Return the [x, y] coordinate for the center point of the cell that contains the specified text.  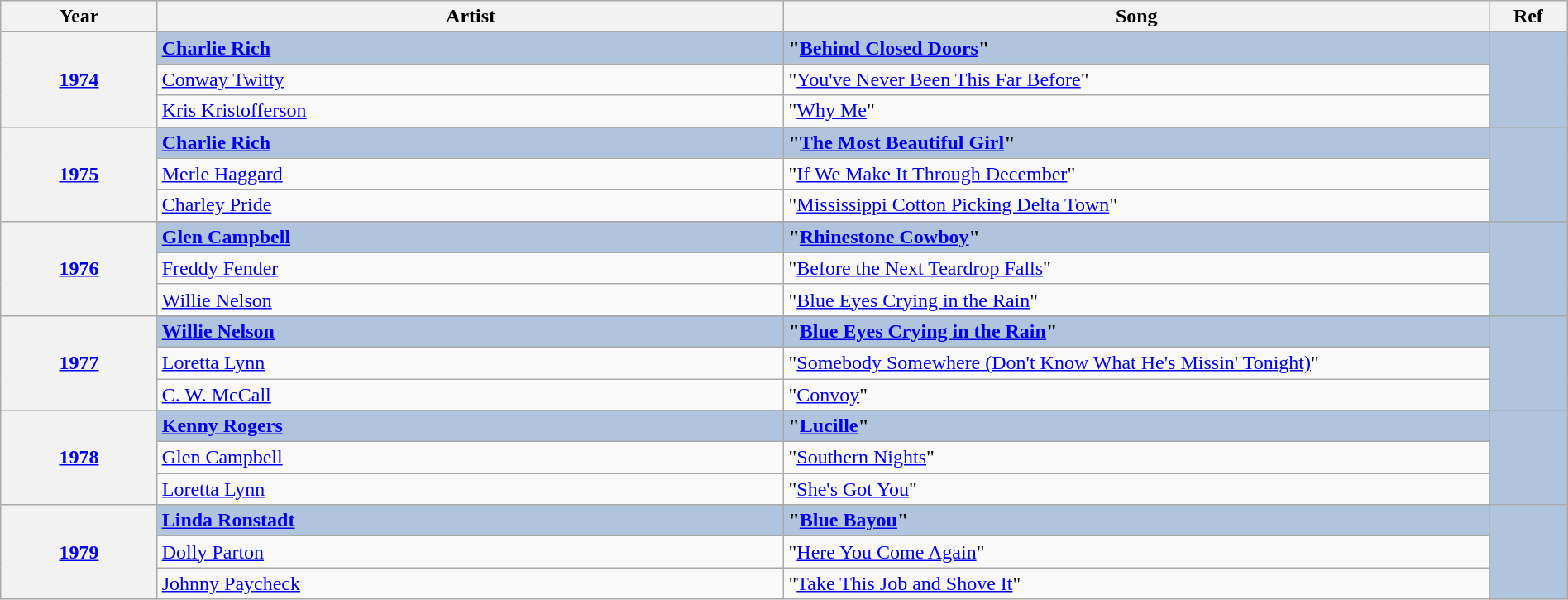
"Mississippi Cotton Picking Delta Town" [1136, 205]
1975 [79, 174]
"Rhinestone Cowboy" [1136, 237]
"Southern Nights" [1136, 458]
"Convoy" [1136, 395]
"Why Me" [1136, 111]
Charley Pride [471, 205]
"Take This Job and Shove It" [1136, 583]
1978 [79, 458]
Year [79, 17]
1979 [79, 552]
Artist [471, 17]
"She's Got You" [1136, 489]
C. W. McCall [471, 395]
"You've Never Been This Far Before" [1136, 79]
Kenny Rogers [471, 426]
"Somebody Somewhere (Don't Know What He's Missin' Tonight)" [1136, 362]
"If We Make It Through December" [1136, 174]
"Here You Come Again" [1136, 552]
Conway Twitty [471, 79]
Dolly Parton [471, 552]
Freddy Fender [471, 268]
Song [1136, 17]
Kris Kristofferson [471, 111]
Ref [1528, 17]
"Behind Closed Doors" [1136, 48]
Linda Ronstadt [471, 521]
Johnny Paycheck [471, 583]
"Before the Next Teardrop Falls" [1136, 268]
Merle Haggard [471, 174]
"Blue Bayou" [1136, 521]
1976 [79, 268]
"Lucille" [1136, 426]
1977 [79, 362]
1974 [79, 79]
"The Most Beautiful Girl" [1136, 142]
